Determine the (X, Y) coordinate at the center of the cell enclosing the given text.  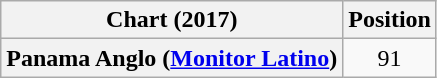
Position (390, 20)
Panama Anglo (Monitor Latino) (172, 58)
Chart (2017) (172, 20)
91 (390, 58)
